Scan for the cell matching the given text and deliver its (x, y) coordinate at center. 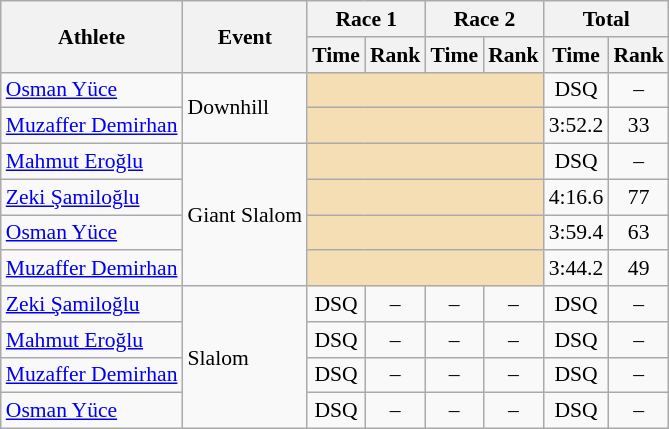
49 (638, 269)
Athlete (92, 36)
77 (638, 197)
Race 1 (366, 19)
3:52.2 (576, 126)
Event (246, 36)
3:44.2 (576, 269)
Downhill (246, 108)
Giant Slalom (246, 215)
Race 2 (484, 19)
33 (638, 126)
Slalom (246, 357)
4:16.6 (576, 197)
Total (606, 19)
3:59.4 (576, 233)
63 (638, 233)
